Detect which cell encompasses the target text, then output its (X, Y) center coordinate. 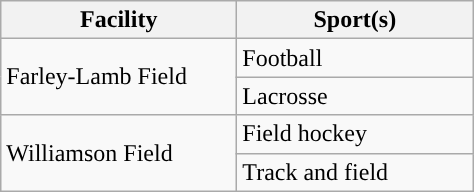
Track and field (355, 172)
Facility (119, 20)
Farley-Lamb Field (119, 77)
Sport(s) (355, 20)
Field hockey (355, 134)
Football (355, 58)
Williamson Field (119, 153)
Lacrosse (355, 96)
